For the text-containing cell, return its midpoint in [X, Y] coordinate format. 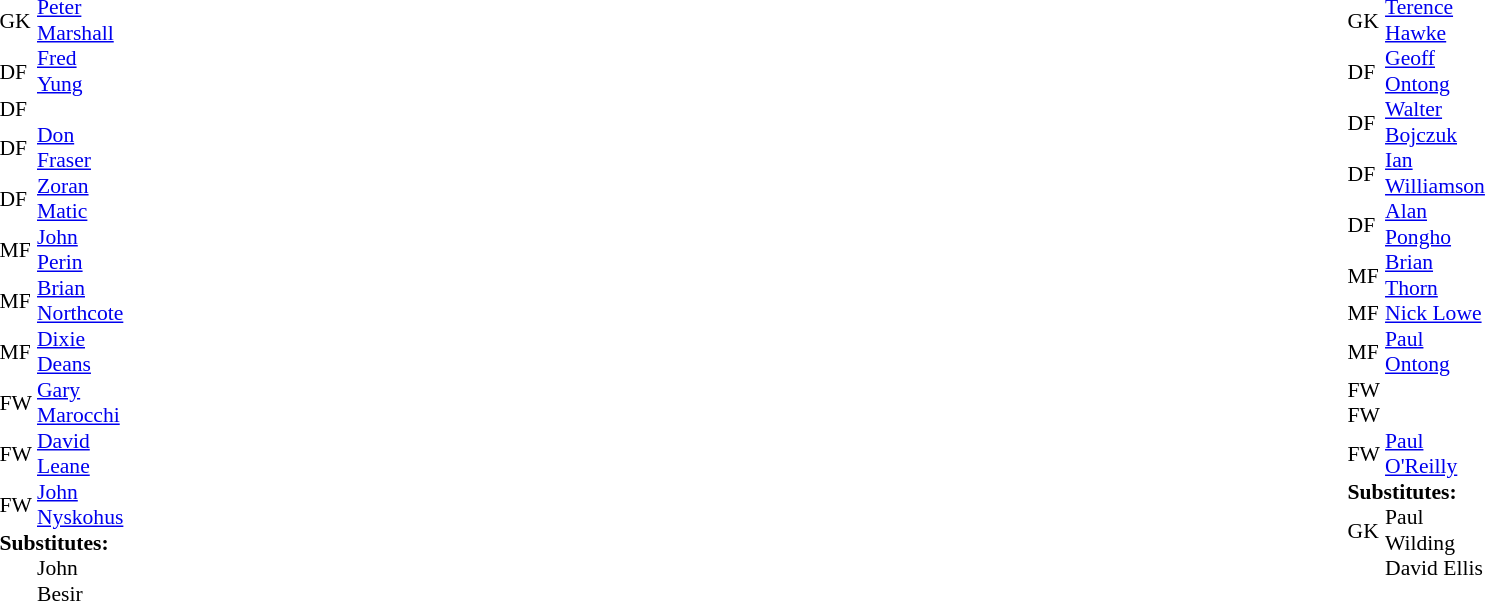
Dixie Deans [80, 352]
John Perin [80, 250]
David Ellis [1435, 569]
Zoran Matic [80, 198]
Nick Lowe [1435, 313]
Fred Yung [80, 72]
John Nyskohus [80, 504]
David Leane [80, 454]
Geoff Ontong [1435, 72]
Paul Ontong [1435, 352]
Brian Northcote [80, 300]
Alan Pongho [1435, 224]
Ian Williamson [1435, 174]
Paul Wilding [1435, 530]
GK [1367, 530]
Don Fraser [80, 148]
Walter Bojczuk [1435, 122]
Gary Marocchi [80, 402]
Brian Thorn [1435, 276]
Paul O'Reilly [1435, 454]
